From the cell containing the given text, extract its center point as (X, Y) coordinate. 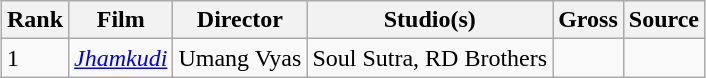
Film (121, 20)
Rank (34, 20)
Soul Sutra, RD Brothers (430, 58)
Umang Vyas (240, 58)
1 (34, 58)
Studio(s) (430, 20)
Gross (588, 20)
Jhamkudi (121, 58)
Director (240, 20)
Source (664, 20)
